Extract the (x, y) coordinate from the center of the cell holding the provided text.  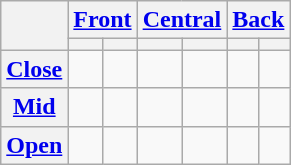
Front (102, 20)
Back (258, 20)
Central (182, 20)
Open (34, 145)
Close (34, 69)
Mid (34, 107)
